Search for the cell housing the specified text and yield its (X, Y) center coordinate. 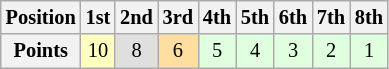
3rd (178, 17)
Position (41, 17)
1 (369, 51)
8 (136, 51)
2 (331, 51)
7th (331, 17)
8th (369, 17)
6 (178, 51)
5th (255, 17)
4th (217, 17)
5 (217, 51)
6th (293, 17)
1st (98, 17)
3 (293, 51)
2nd (136, 17)
10 (98, 51)
Points (41, 51)
4 (255, 51)
